Output the [X, Y] coordinate of the center of the cell containing the given text.  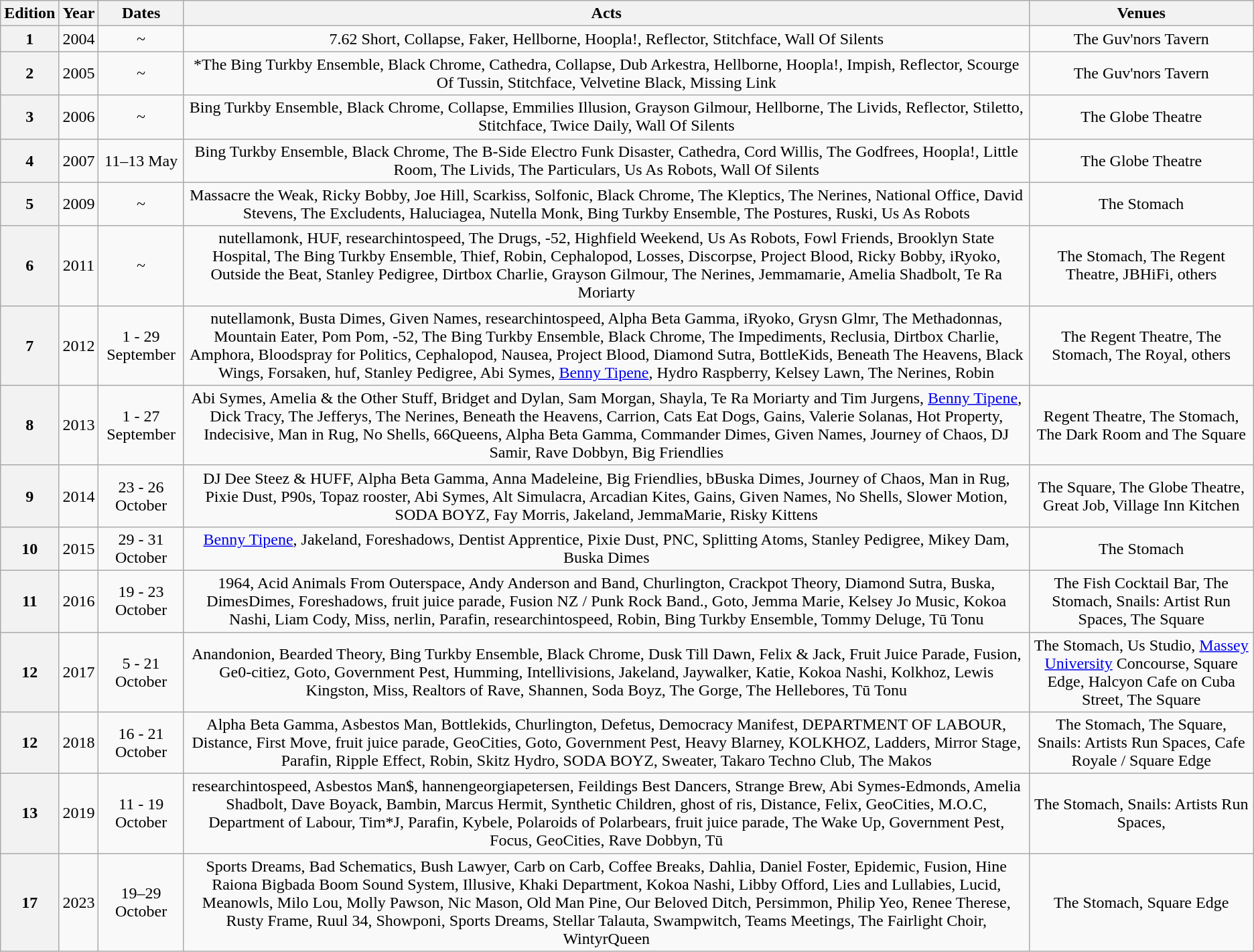
Year [79, 13]
5 [29, 204]
1 [29, 39]
7.62 Short, Collapse, Faker, Hellborne, Hoopla!, Reflector, Stitchface, Wall Of Silents [606, 39]
2005 [79, 74]
The Stomach, The Regent Theatre, JBHiFi, others [1141, 265]
11 [29, 601]
2006 [79, 117]
2016 [79, 601]
2009 [79, 204]
Edition [29, 13]
29 - 31 October [141, 548]
7 [29, 346]
23 - 26 October [141, 496]
2014 [79, 496]
Dates [141, 13]
17 [29, 902]
1 - 29 September [141, 346]
Acts [606, 13]
2007 [79, 161]
The Regent Theatre, The Stomach, The Royal, others [1141, 346]
Regent Theatre, The Stomach, The Dark Room and The Square [1141, 425]
10 [29, 548]
2013 [79, 425]
The Fish Cocktail Bar, The Stomach, Snails: Artist Run Spaces, The Square [1141, 601]
8 [29, 425]
2017 [79, 673]
2023 [79, 902]
11 - 19 October [141, 813]
2004 [79, 39]
2019 [79, 813]
Venues [1141, 13]
1 - 27 September [141, 425]
5 - 21 October [141, 673]
9 [29, 496]
2012 [79, 346]
The Stomach, The Square, Snails: Artists Run Spaces, Cafe Royale / Square Edge [1141, 743]
The Stomach, Us Studio, Massey University Concourse, Square Edge, Halcyon Cafe on Cuba Street, The Square [1141, 673]
4 [29, 161]
2018 [79, 743]
6 [29, 265]
19–29 October [141, 902]
The Stomach, Snails: Artists Run Spaces, [1141, 813]
13 [29, 813]
The Square, The Globe Theatre, Great Job, Village Inn Kitchen [1141, 496]
3 [29, 117]
19 - 23 October [141, 601]
11–13 May [141, 161]
The Stomach, Square Edge [1141, 902]
16 - 21 October [141, 743]
2015 [79, 548]
Benny Tipene, Jakeland, Foreshadows, Dentist Apprentice, Pixie Dust, PNC, Splitting Atoms, Stanley Pedigree, Mikey Dam, Buska Dimes [606, 548]
2011 [79, 265]
2 [29, 74]
